Capture the cell that displays the provided text and extract its [X, Y] central coordinate. 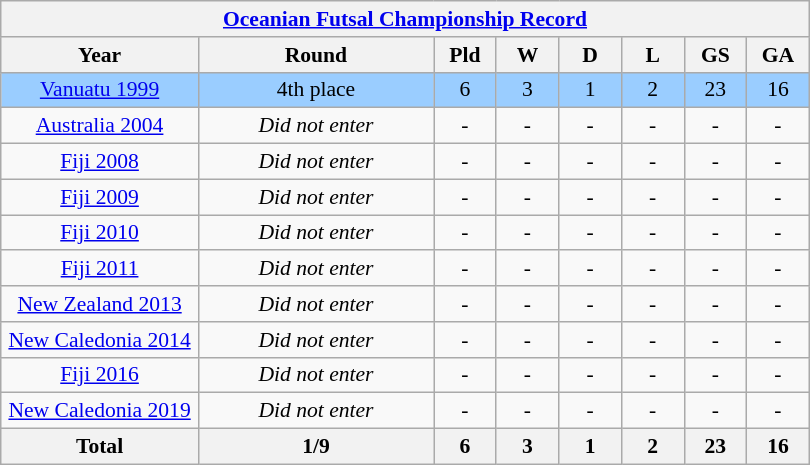
GA [778, 55]
Vanuatu 1999 [100, 90]
Pld [466, 55]
New Zealand 2013 [100, 304]
Year [100, 55]
Fiji 2010 [100, 233]
Total [100, 447]
Fiji 2011 [100, 269]
1/9 [316, 447]
Fiji 2008 [100, 162]
GS [716, 55]
New Caledonia 2014 [100, 340]
Fiji 2009 [100, 197]
W [528, 55]
D [590, 55]
Fiji 2016 [100, 375]
Round [316, 55]
4th place [316, 90]
New Caledonia 2019 [100, 411]
L [652, 55]
Oceanian Futsal Championship Record [405, 19]
Australia 2004 [100, 126]
